Pinpoint the cell where the given text exists, returning its [x, y] midpoint coordinate. 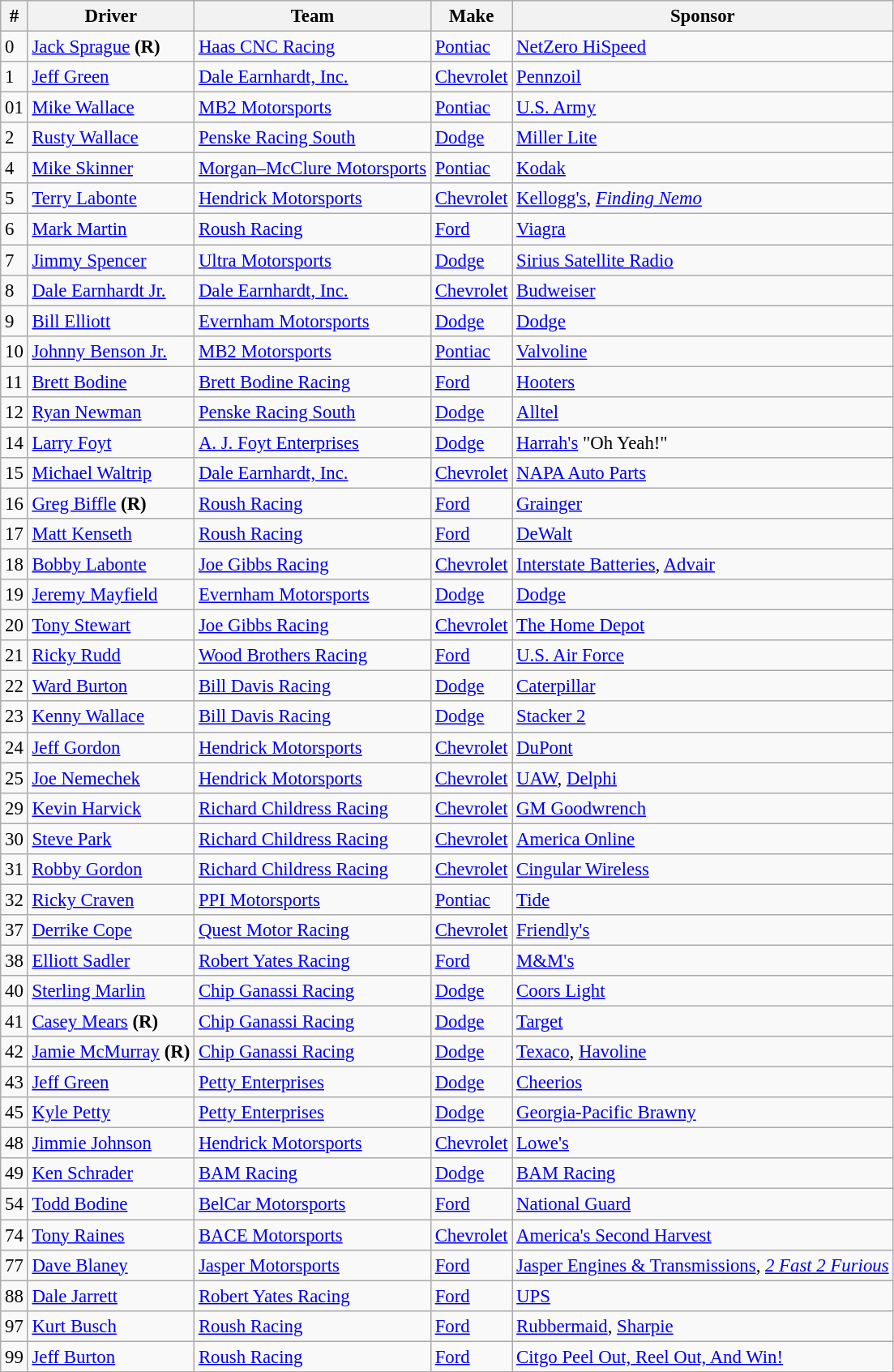
14 [15, 442]
Jeff Gordon [110, 747]
National Guard [703, 1204]
Kurt Busch [110, 1326]
Todd Bodine [110, 1204]
15 [15, 473]
Citgo Peel Out, Reel Out, And Win! [703, 1357]
97 [15, 1326]
Bill Elliott [110, 321]
Steve Park [110, 839]
Driver [110, 16]
Robby Gordon [110, 870]
11 [15, 382]
America's Second Harvest [703, 1235]
Sterling Marlin [110, 991]
37 [15, 930]
Budweiser [703, 290]
Dale Jarrett [110, 1296]
Dale Earnhardt Jr. [110, 290]
Wood Brothers Racing [313, 656]
Hooters [703, 382]
Jack Sprague (R) [110, 47]
NetZero HiSpeed [703, 47]
99 [15, 1357]
UAW, Delphi [703, 778]
Jamie McMurray (R) [110, 1052]
Ultra Motorsports [313, 260]
01 [15, 108]
Interstate Batteries, Advair [703, 565]
Kyle Petty [110, 1113]
22 [15, 686]
U.S. Air Force [703, 656]
Sponsor [703, 16]
38 [15, 960]
Johnny Benson Jr. [110, 351]
PPI Motorsports [313, 900]
4 [15, 169]
40 [15, 991]
Greg Biffle (R) [110, 503]
Target [703, 1022]
DeWalt [703, 534]
Georgia-Pacific Brawny [703, 1113]
43 [15, 1083]
Coors Light [703, 991]
20 [15, 626]
BACE Motorsports [313, 1235]
Grainger [703, 503]
Tony Stewart [110, 626]
77 [15, 1265]
17 [15, 534]
Ryan Newman [110, 412]
Ricky Craven [110, 900]
Kevin Harvick [110, 808]
Morgan–McClure Motorsports [313, 169]
Brett Bodine [110, 382]
NAPA Auto Parts [703, 473]
Michael Waltrip [110, 473]
Elliott Sadler [110, 960]
1 [15, 77]
21 [15, 656]
Valvoline [703, 351]
Cingular Wireless [703, 870]
Stacker 2 [703, 717]
Miller Lite [703, 138]
Derrike Cope [110, 930]
DuPont [703, 747]
29 [15, 808]
Viagra [703, 229]
BelCar Motorsports [313, 1204]
Jimmy Spencer [110, 260]
24 [15, 747]
America Online [703, 839]
Ricky Rudd [110, 656]
19 [15, 595]
Bobby Labonte [110, 565]
49 [15, 1174]
U.S. Army [703, 108]
Mike Wallace [110, 108]
A. J. Foyt Enterprises [313, 442]
Jimmie Johnson [110, 1143]
Kenny Wallace [110, 717]
Mark Martin [110, 229]
Tony Raines [110, 1235]
74 [15, 1235]
Make [471, 16]
Texaco, Havoline [703, 1052]
88 [15, 1296]
48 [15, 1143]
Casey Mears (R) [110, 1022]
18 [15, 565]
2 [15, 138]
Harrah's "Oh Yeah!" [703, 442]
Ken Schrader [110, 1174]
10 [15, 351]
0 [15, 47]
Joe Nemechek [110, 778]
The Home Depot [703, 626]
Friendly's [703, 930]
Kellogg's, Finding Nemo [703, 199]
5 [15, 199]
M&M's [703, 960]
7 [15, 260]
Rusty Wallace [110, 138]
30 [15, 839]
12 [15, 412]
Terry Labonte [110, 199]
25 [15, 778]
Team [313, 16]
Haas CNC Racing [313, 47]
Alltel [703, 412]
UPS [703, 1296]
9 [15, 321]
Sirius Satellite Radio [703, 260]
31 [15, 870]
Mike Skinner [110, 169]
Matt Kenseth [110, 534]
41 [15, 1022]
Kodak [703, 169]
42 [15, 1052]
Tide [703, 900]
54 [15, 1204]
Brett Bodine Racing [313, 382]
6 [15, 229]
Pennzoil [703, 77]
8 [15, 290]
45 [15, 1113]
GM Goodwrench [703, 808]
Jasper Engines & Transmissions, 2 Fast 2 Furious [703, 1265]
Jeff Burton [110, 1357]
Jasper Motorsports [313, 1265]
23 [15, 717]
Ward Burton [110, 686]
Larry Foyt [110, 442]
Quest Motor Racing [313, 930]
Dave Blaney [110, 1265]
# [15, 16]
Rubbermaid, Sharpie [703, 1326]
Lowe's [703, 1143]
Cheerios [703, 1083]
Jeremy Mayfield [110, 595]
32 [15, 900]
16 [15, 503]
Caterpillar [703, 686]
